Output the (X, Y) coordinate of the center of the cell containing the given text.  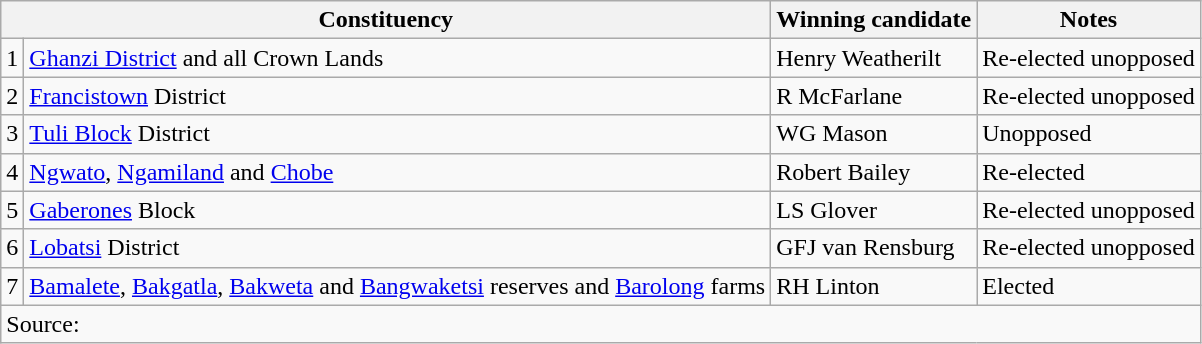
RH Linton (874, 286)
2 (12, 96)
Constituency (386, 20)
Henry Weatherilt (874, 58)
R McFarlane (874, 96)
LS Glover (874, 210)
Ghanzi District and all Crown Lands (398, 58)
Source: (601, 324)
4 (12, 172)
7 (12, 286)
6 (12, 248)
1 (12, 58)
5 (12, 210)
3 (12, 134)
Bamalete, Bakgatla, Bakweta and Bangwaketsi reserves and Barolong farms (398, 286)
Ngwato, Ngamiland and Chobe (398, 172)
Re-elected (1089, 172)
Gaberones Block (398, 210)
Winning candidate (874, 20)
Lobatsi District (398, 248)
Tuli Block District (398, 134)
Francistown District (398, 96)
WG Mason (874, 134)
Elected (1089, 286)
Unopposed (1089, 134)
Robert Bailey (874, 172)
Notes (1089, 20)
GFJ van Rensburg (874, 248)
